Identify which cell holds the provided text, then report its (X, Y) central coordinate. 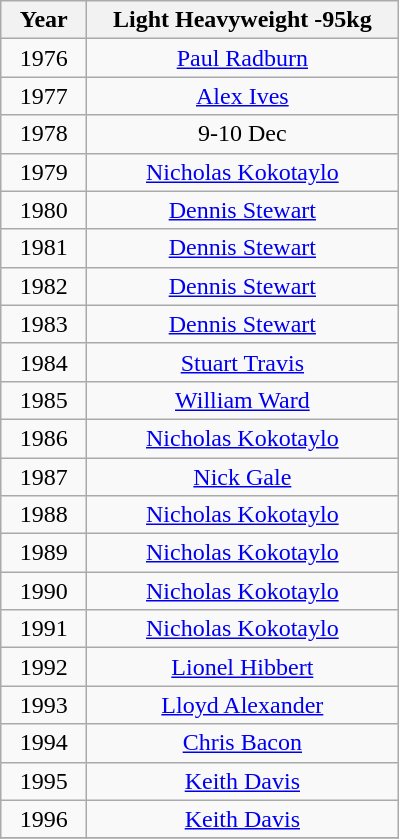
Stuart Travis (242, 362)
Lionel Hibbert (242, 667)
Nick Gale (242, 477)
1988 (44, 515)
1977 (44, 96)
1981 (44, 248)
1992 (44, 667)
1983 (44, 324)
1978 (44, 134)
1984 (44, 362)
9-10 Dec (242, 134)
1987 (44, 477)
1995 (44, 781)
1980 (44, 210)
1982 (44, 286)
Year (44, 20)
1994 (44, 743)
1976 (44, 58)
Chris Bacon (242, 743)
1993 (44, 705)
William Ward (242, 400)
Light Heavyweight -95kg (242, 20)
1989 (44, 553)
1990 (44, 591)
1991 (44, 629)
Paul Radburn (242, 58)
1986 (44, 438)
1979 (44, 172)
1985 (44, 400)
Alex Ives (242, 96)
1996 (44, 819)
Lloyd Alexander (242, 705)
